Provide the [X, Y] coordinate of the cell's center where the given text is located.  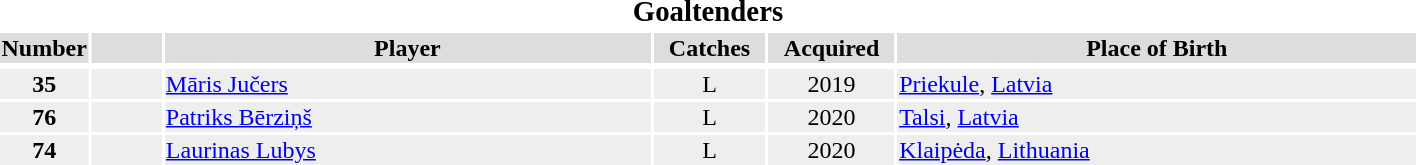
Acquired [832, 48]
Māris Jučers [407, 84]
Priekule, Latvia [1157, 84]
76 [44, 117]
2019 [832, 84]
Laurinas Lubys [407, 150]
35 [44, 84]
Number [44, 48]
Catches [709, 48]
Patriks Bērziņš [407, 117]
Klaipėda, Lithuania [1157, 150]
Place of Birth [1157, 48]
Player [407, 48]
Talsi, Latvia [1157, 117]
74 [44, 150]
